Identify which cell holds the provided text, then report its (x, y) central coordinate. 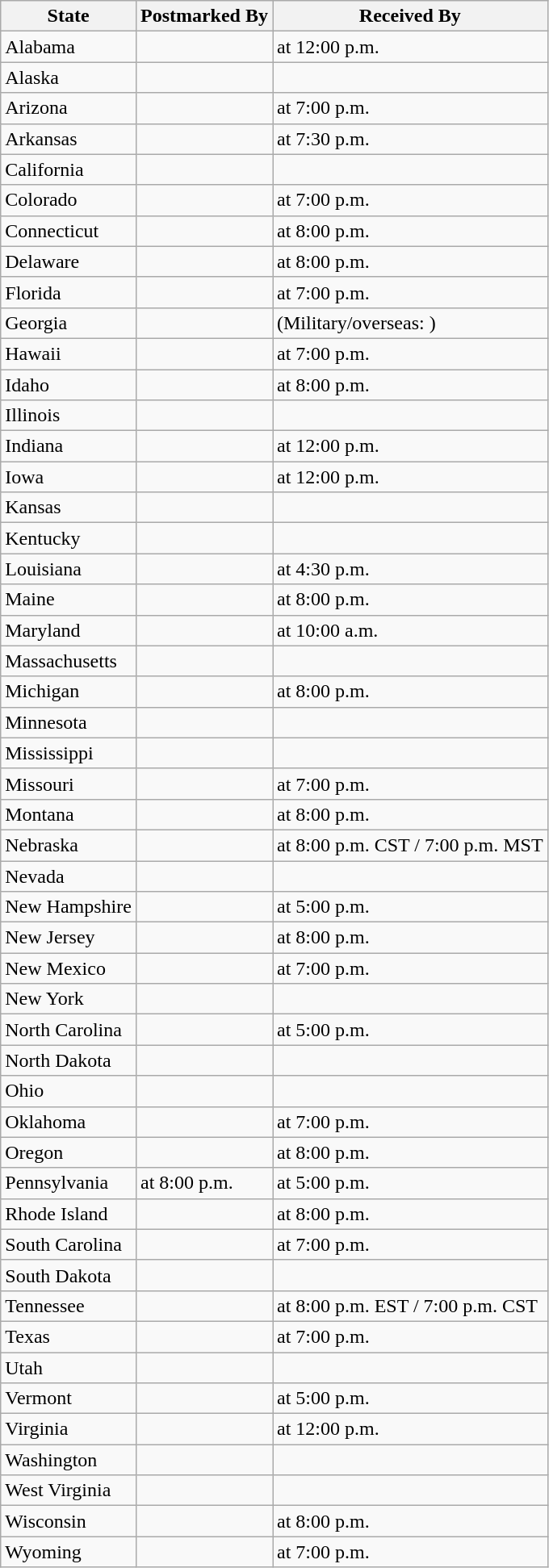
Arizona (69, 108)
Utah (69, 1368)
Georgia (69, 323)
Illinois (69, 416)
Washington (69, 1460)
West Virginia (69, 1491)
Idaho (69, 385)
Virginia (69, 1429)
Pennsylvania (69, 1183)
Hawaii (69, 353)
State (69, 16)
Nebraska (69, 845)
at 10:00 a.m. (410, 630)
Maine (69, 600)
Kentucky (69, 538)
New Jersey (69, 938)
at 7:30 p.m. (410, 139)
North Dakota (69, 1060)
Received By (410, 16)
at 8:00 p.m. EST / 7:00 p.m. CST (410, 1306)
Michigan (69, 692)
Oklahoma (69, 1122)
Oregon (69, 1152)
Colorado (69, 200)
Ohio (69, 1091)
Tennessee (69, 1306)
Wisconsin (69, 1521)
Alaska (69, 77)
South Dakota (69, 1275)
(Military/overseas: ) (410, 323)
Alabama (69, 47)
Rhode Island (69, 1214)
Vermont (69, 1399)
Connecticut (69, 231)
Arkansas (69, 139)
Postmarked By (203, 16)
California (69, 169)
Nevada (69, 876)
New York (69, 999)
Indiana (69, 446)
Florida (69, 292)
Kansas (69, 508)
at 4:30 p.m. (410, 569)
South Carolina (69, 1244)
Maryland (69, 630)
Texas (69, 1336)
Wyoming (69, 1552)
New Hampshire (69, 907)
Massachusetts (69, 661)
North Carolina (69, 1030)
Montana (69, 814)
Delaware (69, 261)
Louisiana (69, 569)
Mississippi (69, 753)
at 8:00 p.m. CST / 7:00 p.m. MST (410, 845)
Minnesota (69, 722)
Missouri (69, 784)
Iowa (69, 477)
New Mexico (69, 968)
